Output the (X, Y) coordinate of the center of the cell containing the given text.  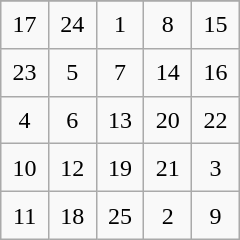
25 (120, 216)
12 (72, 168)
22 (216, 120)
10 (25, 168)
7 (120, 72)
21 (168, 168)
16 (216, 72)
14 (168, 72)
8 (168, 25)
9 (216, 216)
17 (25, 25)
1 (120, 25)
20 (168, 120)
19 (120, 168)
4 (25, 120)
18 (72, 216)
3 (216, 168)
13 (120, 120)
5 (72, 72)
6 (72, 120)
2 (168, 216)
15 (216, 25)
23 (25, 72)
24 (72, 25)
11 (25, 216)
